Locate the cell with the specified text and output its [x, y] center coordinate. 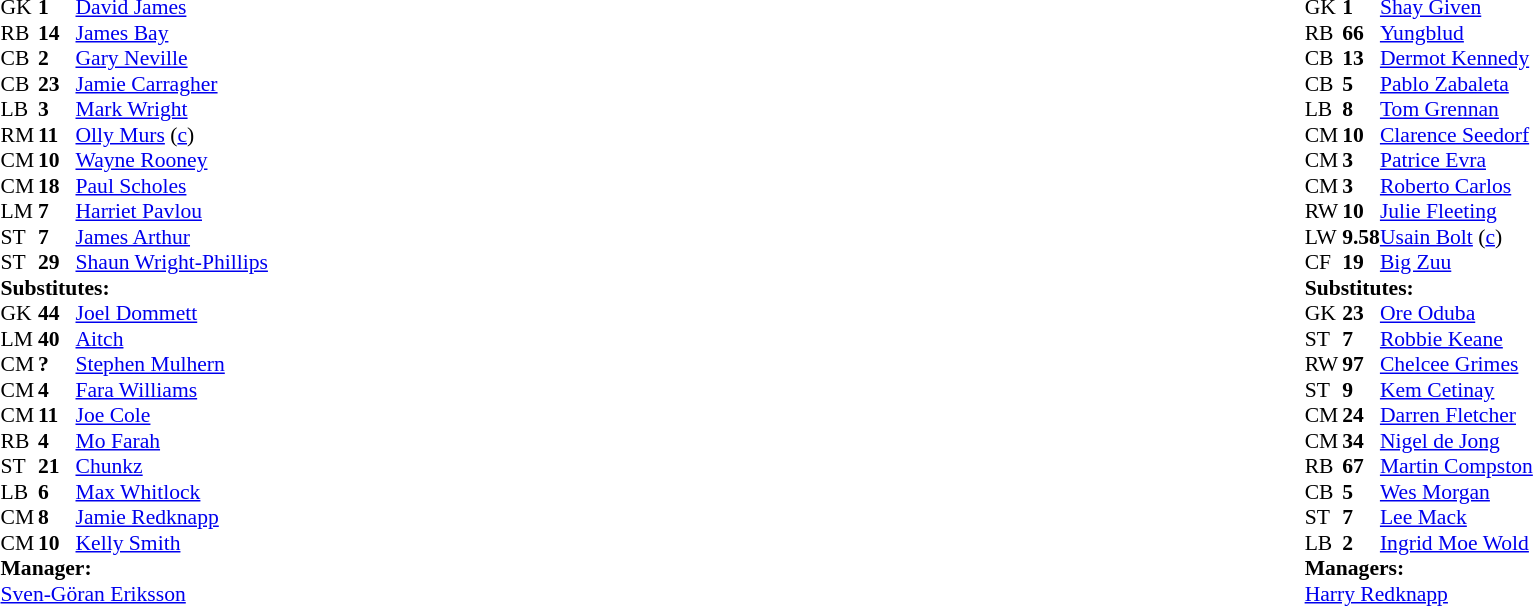
24 [1361, 415]
Lee Mack [1456, 517]
Big Zuu [1456, 263]
Mo Farah [172, 441]
Joel Dommett [172, 313]
Patrice Evra [1456, 161]
6 [57, 492]
Roberto Carlos [1456, 186]
Jamie Carragher [172, 84]
13 [1361, 59]
Manager: [134, 569]
Darren Fletcher [1456, 415]
Yungblud [1456, 33]
34 [1361, 441]
21 [57, 467]
Olly Murs (c) [172, 135]
? [57, 365]
Shaun Wright-Phillips [172, 263]
Tom Grennan [1456, 109]
CF [1324, 263]
Usain Bolt (c) [1456, 237]
RM [19, 135]
Ore Oduba [1456, 313]
40 [57, 339]
9 [1361, 390]
Max Whitlock [172, 492]
Managers: [1419, 569]
67 [1361, 467]
19 [1361, 263]
97 [1361, 365]
Chunkz [172, 467]
Paul Scholes [172, 186]
Clarence Seedorf [1456, 135]
Ingrid Moe Wold [1456, 543]
29 [57, 263]
14 [57, 33]
Julie Fleeting [1456, 211]
Pablo Zabaleta [1456, 84]
Dermot Kennedy [1456, 59]
Kelly Smith [172, 543]
18 [57, 186]
James Arthur [172, 237]
Nigel de Jong [1456, 441]
James Bay [172, 33]
Gary Neville [172, 59]
Harriet Pavlou [172, 211]
Chelcee Grimes [1456, 365]
Aitch [172, 339]
Fara Williams [172, 390]
Robbie Keane [1456, 339]
Martin Compston [1456, 467]
Mark Wright [172, 109]
44 [57, 313]
Joe Cole [172, 415]
Wes Morgan [1456, 492]
Jamie Redknapp [172, 517]
Kem Cetinay [1456, 390]
Wayne Rooney [172, 161]
9.58 [1361, 237]
Stephen Mulhern [172, 365]
LW [1324, 237]
66 [1361, 33]
